For the text-containing cell, return its midpoint in [x, y] coordinate format. 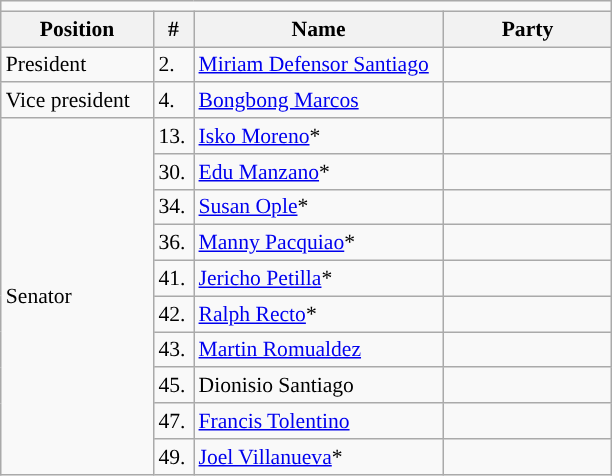
Vice president [78, 101]
Joel Villanueva* [319, 457]
47. [173, 421]
Party [528, 29]
4. [173, 101]
49. [173, 457]
Ralph Recto* [319, 314]
Name [319, 29]
Edu Manzano* [319, 172]
2. [173, 65]
Senator [78, 296]
Susan Ople* [319, 207]
30. [173, 172]
Dionisio Santiago [319, 386]
42. [173, 314]
Bongbong Marcos [319, 101]
36. [173, 243]
45. [173, 386]
Jericho Petilla* [319, 279]
Manny Pacquiao* [319, 243]
Martin Romualdez [319, 350]
Francis Tolentino [319, 421]
Position [78, 29]
# [173, 29]
13. [173, 136]
34. [173, 207]
Miriam Defensor Santiago [319, 65]
Isko Moreno* [319, 136]
43. [173, 350]
President [78, 65]
41. [173, 279]
